For the text-containing cell, return its midpoint in [x, y] coordinate format. 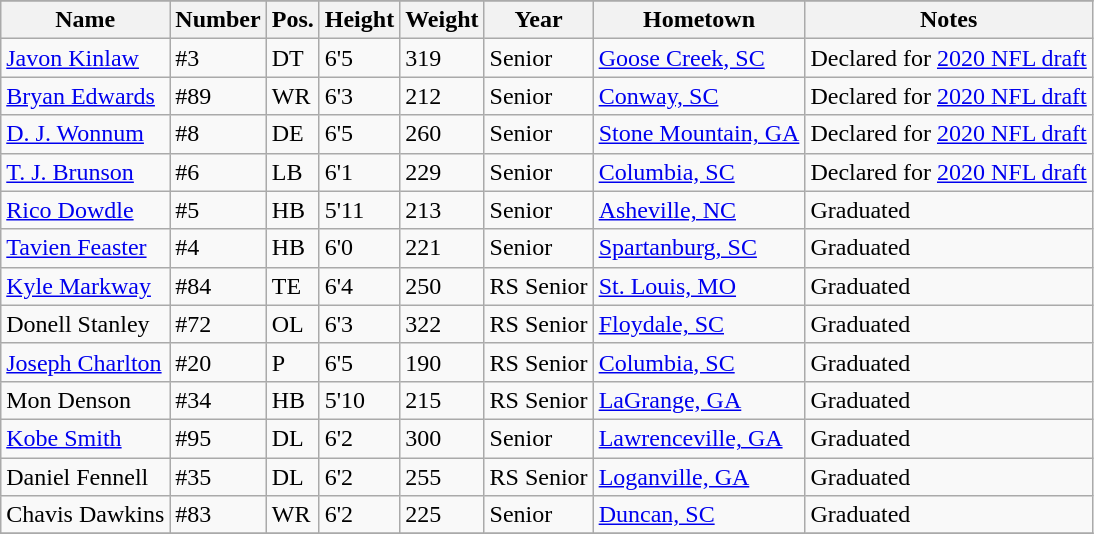
Donell Stanley [86, 324]
Hometown [699, 20]
#8 [218, 134]
LB [292, 172]
Joseph Charlton [86, 362]
Conway, SC [699, 96]
#35 [218, 477]
#84 [218, 286]
Pos. [292, 20]
Rico Dowdle [86, 210]
Weight [442, 20]
Spartanburg, SC [699, 248]
OL [292, 324]
229 [442, 172]
#5 [218, 210]
Stone Mountain, GA [699, 134]
260 [442, 134]
Asheville, NC [699, 210]
5'10 [359, 400]
255 [442, 477]
Number [218, 20]
D. J. Wonnum [86, 134]
6'1 [359, 172]
225 [442, 515]
#83 [218, 515]
Notes [948, 20]
DE [292, 134]
213 [442, 210]
Tavien Feaster [86, 248]
LaGrange, GA [699, 400]
Chavis Dawkins [86, 515]
T. J. Brunson [86, 172]
P [292, 362]
221 [442, 248]
Goose Creek, SC [699, 58]
319 [442, 58]
215 [442, 400]
#4 [218, 248]
#20 [218, 362]
6'4 [359, 286]
Floydale, SC [699, 324]
Bryan Edwards [86, 96]
#95 [218, 438]
322 [442, 324]
Name [86, 20]
St. Louis, MO [699, 286]
Daniel Fennell [86, 477]
300 [442, 438]
190 [442, 362]
Lawrenceville, GA [699, 438]
212 [442, 96]
Kyle Markway [86, 286]
Kobe Smith [86, 438]
Mon Denson [86, 400]
Duncan, SC [699, 515]
TE [292, 286]
Loganville, GA [699, 477]
#3 [218, 58]
6'0 [359, 248]
5'11 [359, 210]
#34 [218, 400]
#89 [218, 96]
Height [359, 20]
Year [538, 20]
#6 [218, 172]
Javon Kinlaw [86, 58]
DT [292, 58]
250 [442, 286]
#72 [218, 324]
